Identify which cell holds the provided text, then report its [x, y] central coordinate. 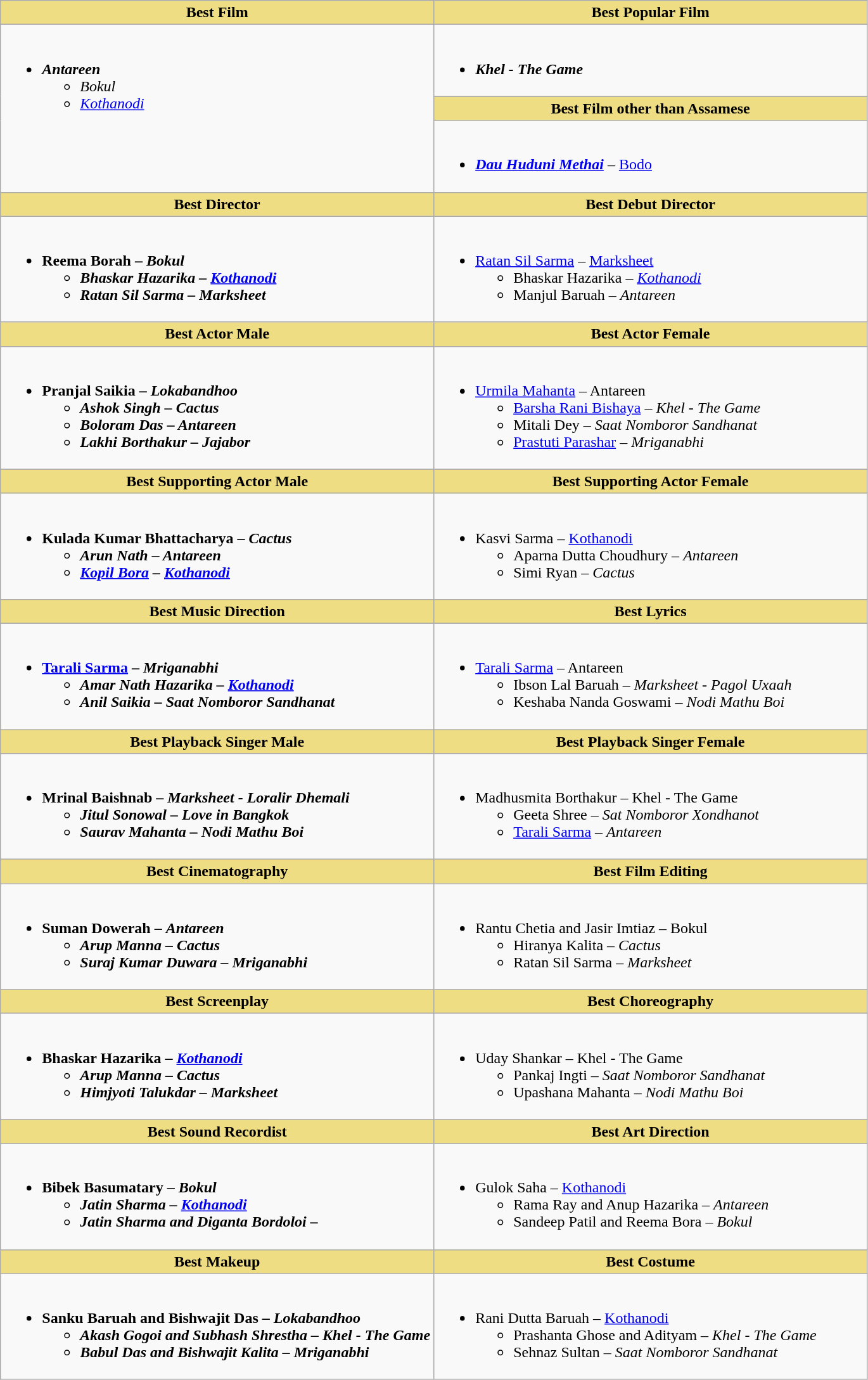
Bhaskar Hazarika – KothanodiArup Manna – CactusHimjyoti Talukdar – Marksheet [217, 1066]
Uday Shankar – Khel - The GamePankaj Ingti – Saat Nomboror SandhanatUpashana Mahanta – Nodi Mathu Boi [651, 1066]
Best Film Editing [651, 872]
Best Playback Singer Male [217, 741]
Ratan Sil Sarma – MarksheetBhaskar Hazarika – KothanodiManjul Baruah – Antareen [651, 269]
Rantu Chetia and Jasir Imtiaz – BokulHiranya Kalita – CactusRatan Sil Sarma – Marksheet [651, 937]
Best Costume [651, 1261]
Bibek Basumatary – BokulJatin Sharma – KothanodiJatin Sharma and Diganta Bordoloi – [217, 1197]
Best Music Direction [217, 611]
Rani Dutta Baruah – KothanodiPrashanta Ghose and Adityam – Khel - The GameSehnaz Sultan – Saat Nomboror Sandhanat [651, 1326]
Best Supporting Actor Male [217, 481]
Mrinal Baishnab – Marksheet - Loralir DhemaliJitul Sonowal – Love in BangkokSaurav Mahanta – Nodi Mathu Boi [217, 806]
Suman Dowerah – AntareenArup Manna – CactusSuraj Kumar Duwara – Mriganabhi [217, 937]
Kasvi Sarma – KothanodiAparna Dutta Choudhury – AntareenSimi Ryan – Cactus [651, 546]
Gulok Saha – KothanodiRama Ray and Anup Hazarika – AntareenSandeep Patil and Reema Bora – Bokul [651, 1197]
Best Sound Recordist [217, 1132]
Best Screenplay [217, 1002]
Pranjal Saikia – LokabandhooAshok Singh – CactusBoloram Das – AntareenLakhi Borthakur – Jajabor [217, 408]
Best Actor Male [217, 334]
Tarali Sarma – AntareenIbson Lal Baruah – Marksheet - Pagol UxaahKeshaba Nanda Goswami – Nodi Mathu Boi [651, 676]
Best Film other than Assamese [651, 108]
Urmila Mahanta – AntareenBarsha Rani Bishaya – Khel - The GameMitali Dey – Saat Nomboror SandhanatPrastuti Parashar – Mriganabhi [651, 408]
Dau Huduni Methai – Bodo [651, 156]
Best Playback Singer Female [651, 741]
Best Cinematography [217, 872]
Khel - The Game [651, 61]
Best Makeup [217, 1261]
Madhusmita Borthakur – Khel - The GameGeeta Shree – Sat Nomboror XondhanotTarali Sarma – Antareen [651, 806]
Best Lyrics [651, 611]
Best Choreography [651, 1002]
Best Debut Director [651, 204]
Kulada Kumar Bhattacharya – CactusArun Nath – AntareenKopil Bora – Kothanodi [217, 546]
Reema Borah – BokulBhaskar Hazarika – KothanodiRatan Sil Sarma – Marksheet [217, 269]
Best Supporting Actor Female [651, 481]
Best Director [217, 204]
Best Art Direction [651, 1132]
Best Film [217, 13]
Tarali Sarma – MriganabhiAmar Nath Hazarika – KothanodiAnil Saikia – Saat Nomboror Sandhanat [217, 676]
Sanku Baruah and Bishwajit Das – LokabandhooAkash Gogoi and Subhash Shrestha – Khel - The GameBabul Das and Bishwajit Kalita – Mriganabhi [217, 1326]
Best Actor Female [651, 334]
Best Popular Film [651, 13]
AntareenBokulKothanodi [217, 108]
